Extract the (x, y) coordinate from the center of the cell holding the provided text.  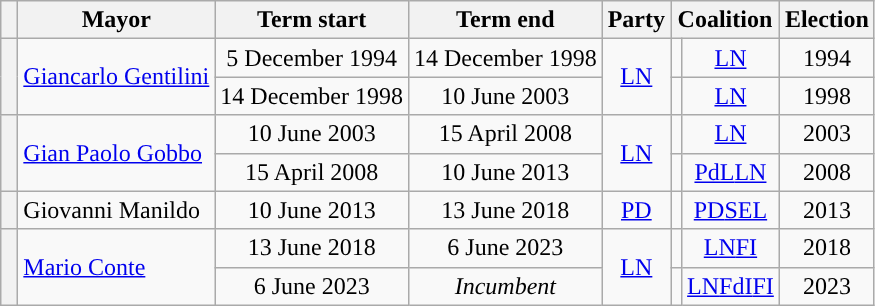
Term end (505, 20)
Mario Conte (116, 267)
Coalition (726, 20)
LNFI (731, 248)
Election (826, 20)
Mayor (116, 20)
Term start (312, 20)
2018 (826, 248)
1998 (826, 96)
2013 (826, 210)
5 December 1994 (312, 58)
PD (636, 210)
Incumbent (505, 286)
PDSEL (731, 210)
Giovanni Manildo (116, 210)
2008 (826, 172)
LNFdIFI (731, 286)
1994 (826, 58)
Giancarlo Gentilini (116, 77)
Gian Paolo Gobbo (116, 153)
2003 (826, 134)
Party (636, 20)
PdLLN (731, 172)
2023 (826, 286)
